Locate the cell with the specified text and output its [X, Y] center coordinate. 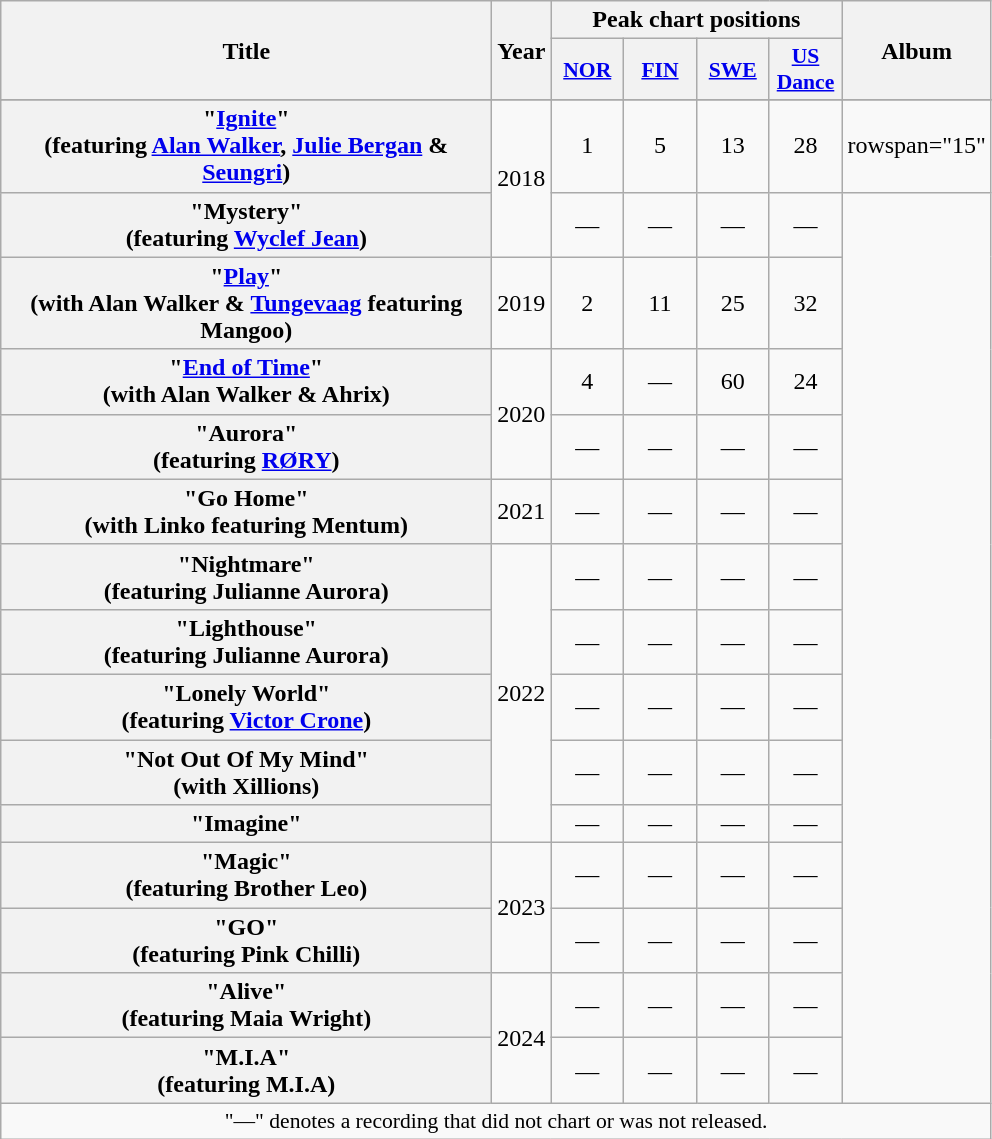
2018 [522, 178]
"M.I.A" (featuring M.I.A) [246, 1070]
"Alive" (featuring Maia Wright) [246, 1006]
"Lonely World" (featuring Victor Crone) [246, 706]
2 [588, 303]
"Aurora" (featuring RØRY) [246, 446]
2022 [522, 693]
2019 [522, 303]
1 [588, 146]
"Magic" (featuring Brother Leo) [246, 876]
"Not Out Of My Mind" (with Xillions) [246, 772]
2021 [522, 512]
"Go Home" (with Linko featuring Mentum) [246, 512]
"GO" (featuring Pink Chilli) [246, 940]
11 [660, 303]
Title [246, 50]
2020 [522, 414]
"Lighthouse" (featuring Julianne Aurora) [246, 642]
"Ignite" (featuring Alan Walker, Julie Bergan & Seungri) [246, 146]
4 [588, 382]
5 [660, 146]
rowspan="15" [917, 146]
28 [806, 146]
2024 [522, 1038]
"Nightmare" (featuring Julianne Aurora) [246, 576]
60 [732, 382]
25 [732, 303]
"—" denotes a recording that did not chart or was not released. [496, 1121]
"Play"(with Alan Walker & Tungevaag featuring Mangoo) [246, 303]
SWE [732, 70]
FIN [660, 70]
"Mystery" (featuring Wyclef Jean) [246, 224]
32 [806, 303]
Album [917, 50]
NOR [588, 70]
2023 [522, 908]
24 [806, 382]
Year [522, 50]
"Imagine" [246, 824]
USDance [806, 70]
"End of Time" (with Alan Walker & Ahrix) [246, 382]
Peak chart positions [696, 20]
13 [732, 146]
